Identify which cell holds the provided text, then report its [X, Y] central coordinate. 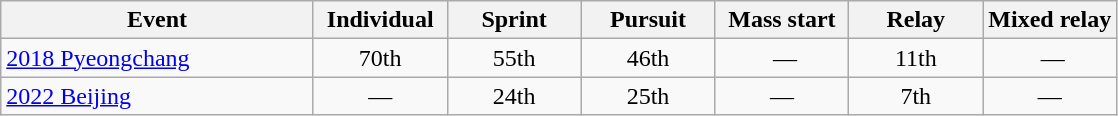
46th [648, 58]
25th [648, 96]
11th [916, 58]
Mass start [782, 20]
55th [514, 58]
Pursuit [648, 20]
Mixed relay [1050, 20]
Sprint [514, 20]
Event [157, 20]
Individual [380, 20]
24th [514, 96]
70th [380, 58]
Relay [916, 20]
2018 Pyeongchang [157, 58]
7th [916, 96]
2022 Beijing [157, 96]
